From the cell containing the given text, extract its center point as (x, y) coordinate. 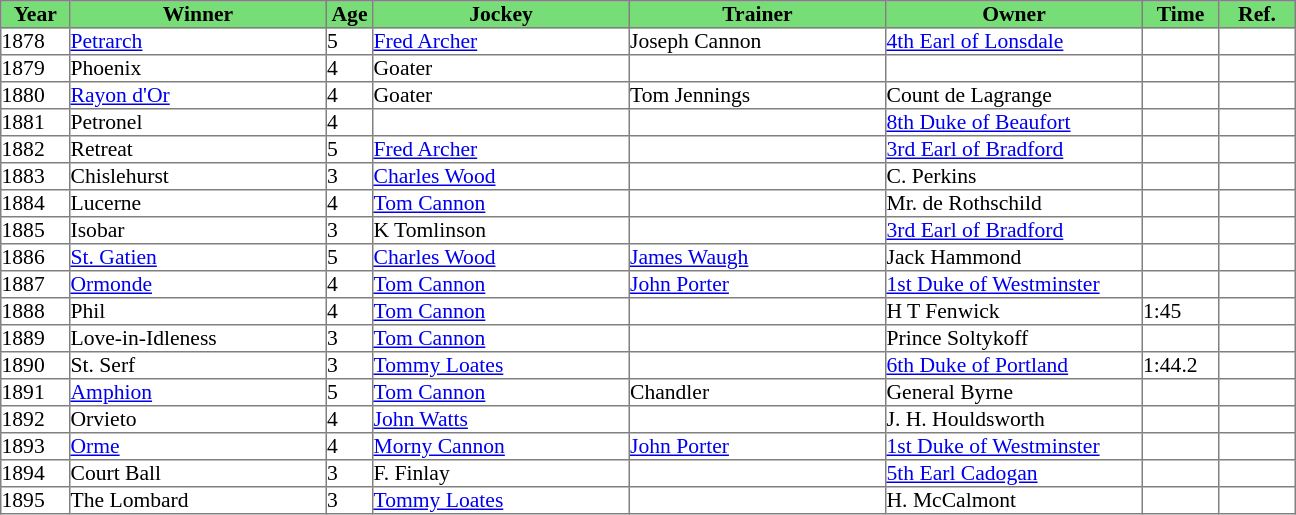
General Byrne (1014, 392)
Petronel (198, 122)
Time (1180, 14)
H. McCalmont (1014, 500)
H T Fenwick (1014, 312)
1885 (36, 230)
Court Ball (198, 474)
Lucerne (198, 204)
4th Earl of Lonsdale (1014, 42)
1895 (36, 500)
Isobar (198, 230)
Jockey (501, 14)
Chandler (757, 392)
1887 (36, 284)
Winner (198, 14)
1882 (36, 150)
Phil (198, 312)
Orme (198, 446)
Petrarch (198, 42)
Love-in-Idleness (198, 338)
St. Serf (198, 366)
1886 (36, 258)
Retreat (198, 150)
1881 (36, 122)
Orvieto (198, 420)
Ref. (1257, 14)
1879 (36, 68)
F. Finlay (501, 474)
1:45 (1180, 312)
James Waugh (757, 258)
Year (36, 14)
Rayon d'Or (198, 96)
Mr. de Rothschild (1014, 204)
Morny Cannon (501, 446)
1884 (36, 204)
John Watts (501, 420)
1:44.2 (1180, 366)
Prince Soltykoff (1014, 338)
The Lombard (198, 500)
Ormonde (198, 284)
Count de Lagrange (1014, 96)
Amphion (198, 392)
1894 (36, 474)
1890 (36, 366)
1891 (36, 392)
Jack Hammond (1014, 258)
Tom Jennings (757, 96)
1883 (36, 176)
Chislehurst (198, 176)
J. H. Houldsworth (1014, 420)
1892 (36, 420)
St. Gatien (198, 258)
8th Duke of Beaufort (1014, 122)
1880 (36, 96)
6th Duke of Portland (1014, 366)
Trainer (757, 14)
1893 (36, 446)
1889 (36, 338)
Joseph Cannon (757, 42)
1888 (36, 312)
Owner (1014, 14)
Phoenix (198, 68)
5th Earl Cadogan (1014, 474)
Age (349, 14)
1878 (36, 42)
C. Perkins (1014, 176)
K Tomlinson (501, 230)
